Return [X, Y] of the center of cell containing provided text 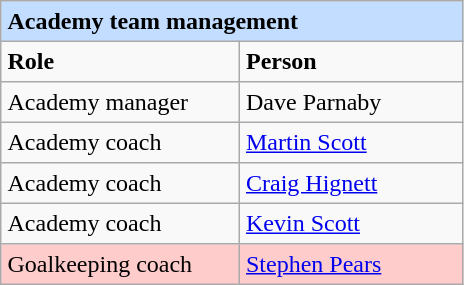
Role [120, 61]
Goalkeeping coach [120, 264]
Craig Hignett [351, 183]
Kevin Scott [351, 223]
Stephen Pears [351, 264]
Academy manager [120, 102]
Person [351, 61]
Academy team management [232, 21]
Martin Scott [351, 142]
Dave Parnaby [351, 102]
